Provide the [X, Y] coordinate of the cell's center where the given text is located.  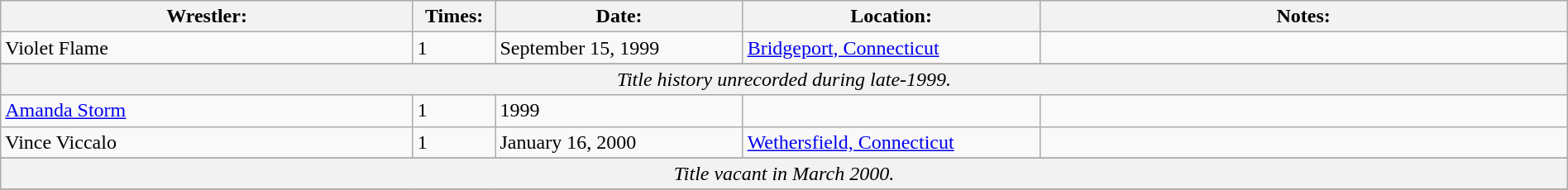
Times: [454, 17]
Wethersfield, Connecticut [892, 142]
Date: [619, 17]
Wrestler: [207, 17]
Amanda Storm [207, 111]
Vince Viccalo [207, 142]
1999 [619, 111]
Location: [892, 17]
September 15, 1999 [619, 48]
Title history unrecorded during late-1999. [784, 79]
Bridgeport, Connecticut [892, 48]
Violet Flame [207, 48]
Title vacant in March 2000. [784, 173]
Notes: [1303, 17]
January 16, 2000 [619, 142]
